Find where the given text appears and provide that cell's center as (x, y) coordinate. 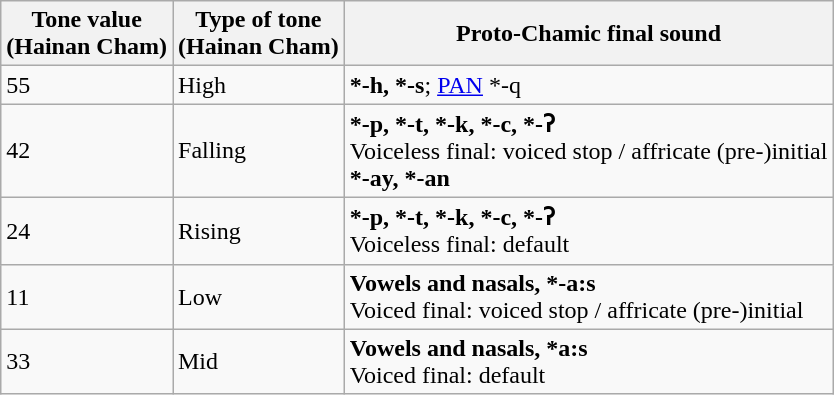
42 (87, 151)
11 (87, 296)
Low (258, 296)
Vowels and nasals, *a:sVoiced final: default (588, 362)
Vowels and nasals, *-a:sVoiced final: voiced stop / affricate (pre-)initial (588, 296)
High (258, 85)
Rising (258, 230)
55 (87, 85)
Tone value(Hainan Cham) (87, 34)
*-h, *-s; PAN *-q (588, 85)
Falling (258, 151)
*-p, *-t, *-k, *-c, *-ʔVoiceless final: voiced stop / affricate (pre-)initial*-ay, *-an (588, 151)
Type of tone(Hainan Cham) (258, 34)
33 (87, 362)
Proto-Chamic final sound (588, 34)
Mid (258, 362)
*-p, *-t, *-k, *-c, *-ʔVoiceless final: default (588, 230)
24 (87, 230)
